From the cell containing the given text, extract its center point as (X, Y) coordinate. 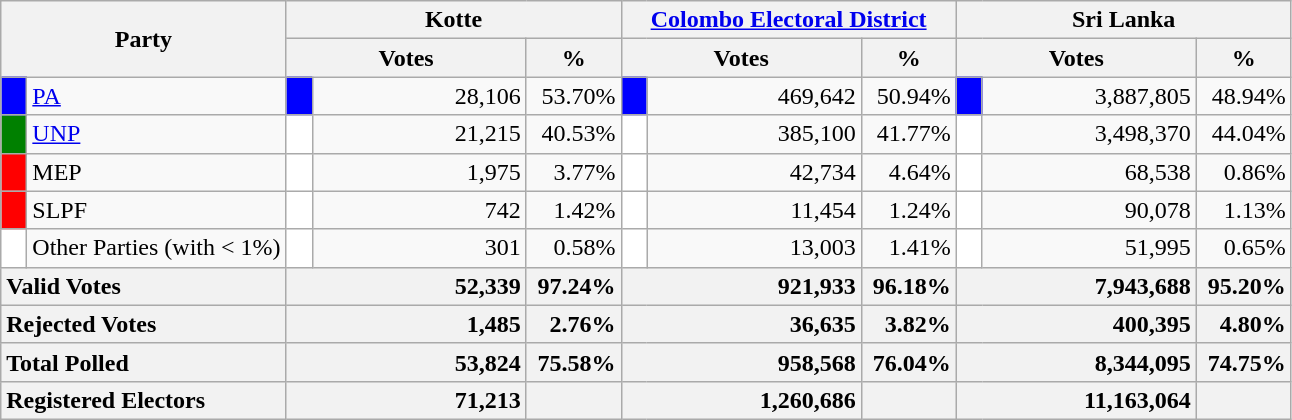
11,454 (754, 210)
Colombo Electoral District (788, 20)
76.04% (908, 362)
PA (156, 96)
1.41% (908, 248)
1.24% (908, 210)
385,100 (754, 134)
1,485 (406, 324)
53,824 (406, 362)
96.18% (908, 286)
SLPF (156, 210)
0.58% (574, 248)
40.53% (574, 134)
75.58% (574, 362)
0.86% (1244, 172)
Other Parties (with < 1%) (156, 248)
3,498,370 (1089, 134)
Sri Lanka (1124, 20)
74.75% (1244, 362)
90,078 (1089, 210)
52,339 (406, 286)
3.77% (574, 172)
11,163,064 (1076, 400)
1.13% (1244, 210)
95.20% (1244, 286)
Total Polled (144, 362)
13,003 (754, 248)
44.04% (1244, 134)
41.77% (908, 134)
400,395 (1076, 324)
1.42% (574, 210)
36,635 (741, 324)
53.70% (574, 96)
Valid Votes (144, 286)
51,995 (1089, 248)
Registered Electors (144, 400)
42,734 (754, 172)
Rejected Votes (144, 324)
3.82% (908, 324)
Party (144, 39)
50.94% (908, 96)
742 (419, 210)
921,933 (741, 286)
28,106 (419, 96)
21,215 (419, 134)
301 (419, 248)
3,887,805 (1089, 96)
4.80% (1244, 324)
1,260,686 (741, 400)
68,538 (1089, 172)
469,642 (754, 96)
8,344,095 (1076, 362)
48.94% (1244, 96)
0.65% (1244, 248)
UNP (156, 134)
2.76% (574, 324)
71,213 (406, 400)
Kotte (454, 20)
4.64% (908, 172)
MEP (156, 172)
97.24% (574, 286)
1,975 (419, 172)
7,943,688 (1076, 286)
958,568 (741, 362)
